For the text-containing cell, return its midpoint in [x, y] coordinate format. 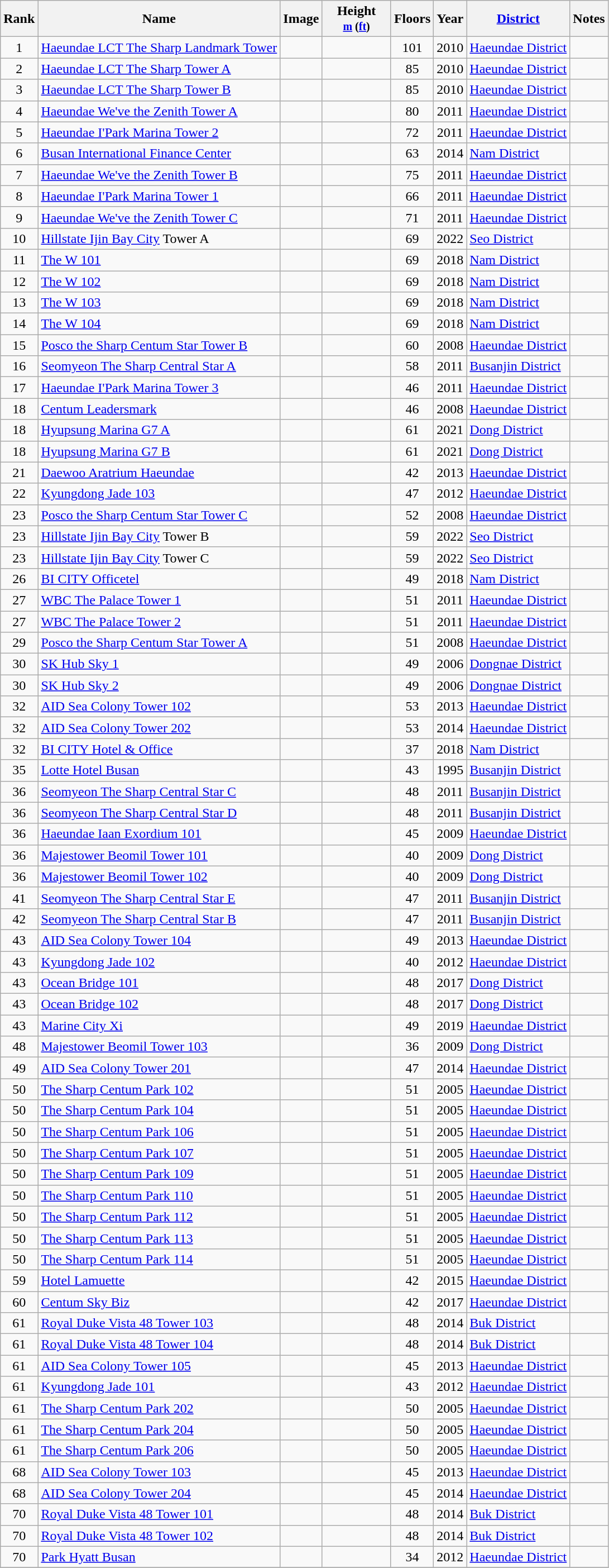
Royal Duke Vista 48 Tower 102 [159, 1536]
Haeundae We've the Zenith Tower C [159, 217]
Seomyeon The Sharp Central Star B [159, 919]
Seomyeon The Sharp Central Star A [159, 366]
1 [19, 47]
Ocean Bridge 102 [159, 1004]
The Sharp Centum Park 109 [159, 1174]
80 [412, 111]
Name [159, 19]
101 [412, 47]
Image [301, 19]
The W 101 [159, 260]
Posco the Sharp Centum Star Tower C [159, 515]
Haeundae LCT The Sharp Tower A [159, 69]
The Sharp Centum Park 104 [159, 1111]
Centum Sky Biz [159, 1302]
22 [19, 494]
Seomyeon The Sharp Central Star E [159, 898]
12 [19, 281]
Hillstate Ijin Bay City Tower B [159, 536]
2 [19, 69]
2019 [450, 1026]
Centum Leadersmark [159, 409]
Hotel Lamuette [159, 1280]
BI CITY Hotel & Office [159, 749]
Hillstate Ijin Bay City Tower A [159, 239]
72 [412, 132]
Haeundae We've the Zenith Tower A [159, 111]
Royal Duke Vista 48 Tower 101 [159, 1514]
The Sharp Centum Park 112 [159, 1217]
WBC The Palace Tower 1 [159, 600]
Marine City Xi [159, 1026]
AID Sea Colony Tower 201 [159, 1068]
Haeundae LCT The Sharp Landmark Tower [159, 47]
The W 102 [159, 281]
Posco the Sharp Centum Star Tower B [159, 345]
63 [412, 154]
The Sharp Centum Park 206 [159, 1451]
Notes [589, 19]
52 [412, 515]
AID Sea Colony Tower 102 [159, 707]
Floors [412, 19]
9 [19, 217]
The W 103 [159, 303]
Lotte Hotel Busan [159, 770]
75 [412, 175]
Ocean Bridge 101 [159, 983]
The Sharp Centum Park 110 [159, 1195]
The Sharp Centum Park 106 [159, 1132]
The Sharp Centum Park 114 [159, 1259]
13 [19, 303]
1995 [450, 770]
District [518, 19]
7 [19, 175]
AID Sea Colony Tower 105 [159, 1366]
Busan International Finance Center [159, 154]
8 [19, 196]
34 [412, 1557]
BI CITY Officetel [159, 579]
Haeundae I'Park Marina Tower 2 [159, 132]
16 [19, 366]
The Sharp Centum Park 107 [159, 1153]
Posco the Sharp Centum Star Tower A [159, 643]
Kyungdong Jade 102 [159, 961]
21 [19, 473]
WBC The Palace Tower 2 [159, 622]
Majestower Beomil Tower 103 [159, 1047]
71 [412, 217]
The Sharp Centum Park 204 [159, 1429]
Haeundae I'Park Marina Tower 3 [159, 388]
2015 [450, 1280]
29 [19, 643]
15 [19, 345]
10 [19, 239]
35 [19, 770]
26 [19, 579]
SK Hub Sky 2 [159, 685]
Royal Duke Vista 48 Tower 104 [159, 1345]
4 [19, 111]
Haeundae Iaan Exordium 101 [159, 834]
Haeundae I'Park Marina Tower 1 [159, 196]
58 [412, 366]
The Sharp Centum Park 202 [159, 1408]
Daewoo Aratrium Haeundae [159, 473]
14 [19, 324]
Park Hyatt Busan [159, 1557]
Hillstate Ijin Bay City Tower C [159, 557]
5 [19, 132]
AID Sea Colony Tower 202 [159, 728]
AID Sea Colony Tower 204 [159, 1493]
AID Sea Colony Tower 103 [159, 1472]
66 [412, 196]
Kyungdong Jade 103 [159, 494]
The Sharp Centum Park 113 [159, 1238]
Heightm (ft) [357, 19]
Kyungdong Jade 101 [159, 1387]
AID Sea Colony Tower 104 [159, 940]
Seomyeon The Sharp Central Star D [159, 813]
Seomyeon The Sharp Central Star C [159, 792]
Year [450, 19]
Haeundae We've the Zenith Tower B [159, 175]
SK Hub Sky 1 [159, 664]
37 [412, 749]
3 [19, 90]
Rank [19, 19]
The W 104 [159, 324]
41 [19, 898]
6 [19, 154]
17 [19, 388]
Royal Duke Vista 48 Tower 103 [159, 1323]
Majestower Beomil Tower 101 [159, 855]
Majestower Beomil Tower 102 [159, 876]
The Sharp Centum Park 102 [159, 1089]
Hyupsung Marina G7 A [159, 430]
Hyupsung Marina G7 B [159, 451]
11 [19, 260]
Haeundae LCT The Sharp Tower B [159, 90]
